Pinpoint the cell where the given text exists, returning its [X, Y] midpoint coordinate. 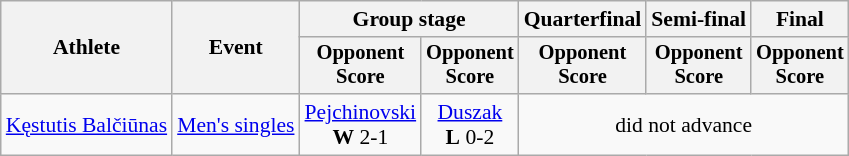
Quarterfinal [583, 19]
Semi-final [698, 19]
Pejchinovski W 2-1 [361, 124]
Duszak L 0-2 [470, 124]
Event [236, 48]
Men's singles [236, 124]
Athlete [86, 48]
Group stage [410, 19]
did not advance [684, 124]
Final [800, 19]
Kęstutis Balčiūnas [86, 124]
